Determine the [X, Y] coordinate at the center of the cell enclosing the given text.  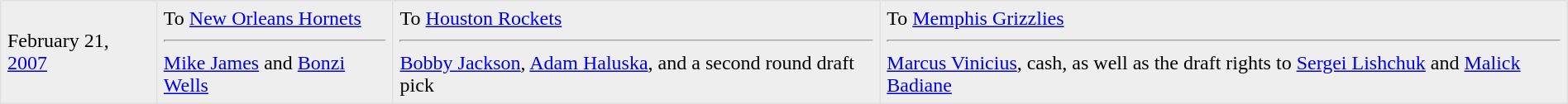
To Houston RocketsBobby Jackson, Adam Haluska, and a second round draft pick [637, 52]
February 21, 2007 [79, 52]
To New Orleans HornetsMike James and Bonzi Wells [275, 52]
To Memphis GrizzliesMarcus Vinicius, cash, as well as the draft rights to Sergei Lishchuk and Malick Badiane [1224, 52]
